Find where the given text appears and provide that cell's center as [X, Y] coordinate. 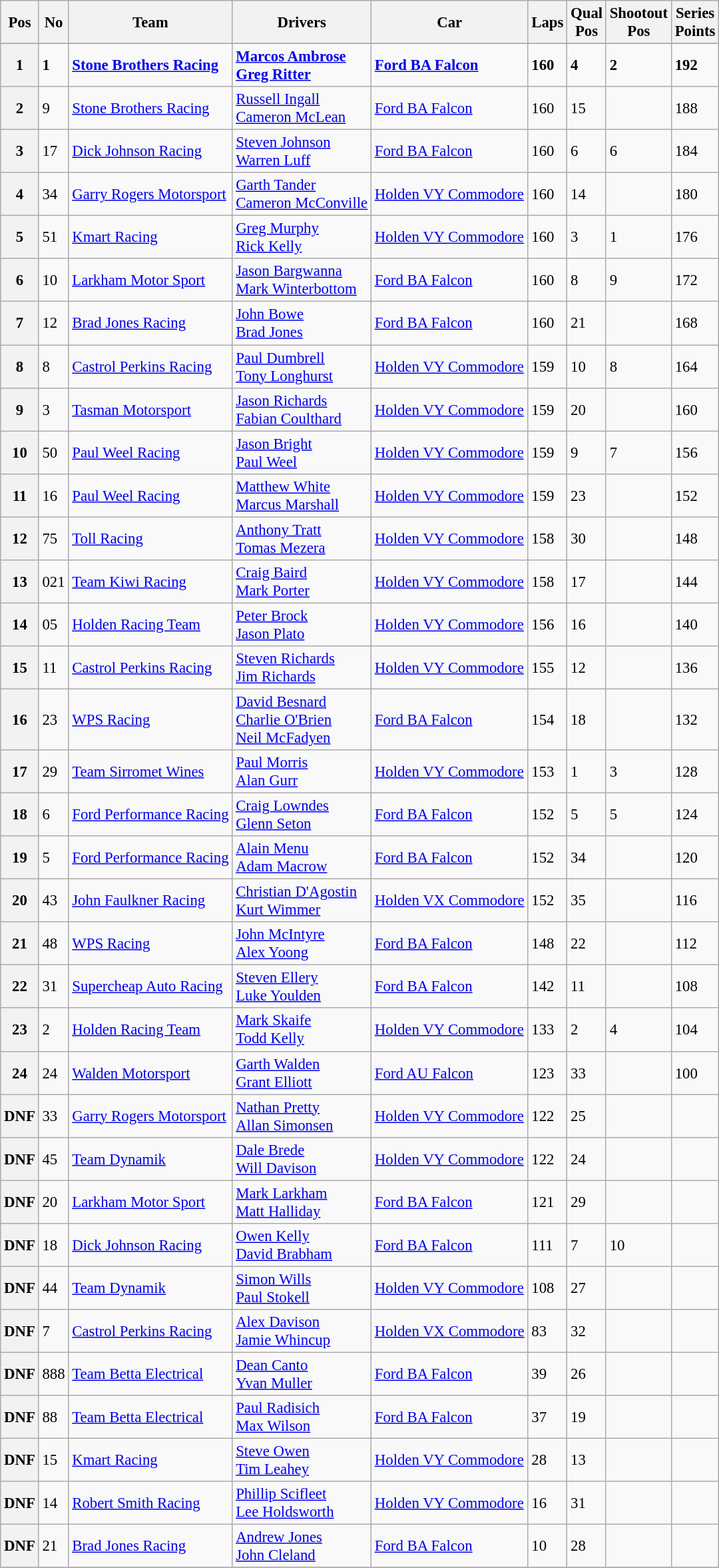
51 [53, 237]
Alex Davison Jamie Whincup [302, 1331]
Christian D'Agostin Kurt Wimmer [302, 901]
88 [53, 1417]
123 [547, 1072]
Drivers [302, 23]
184 [695, 152]
Jason Richards Fabian Coulthard [302, 409]
Toll Racing [150, 538]
Andrew Jones John Cleland [302, 1547]
75 [53, 538]
Steve Owen Tim Leahey [302, 1460]
50 [53, 453]
021 [53, 582]
Matthew White Marcus Marshall [302, 496]
142 [547, 987]
133 [547, 1030]
Garth Tander Cameron McConville [302, 195]
121 [547, 1202]
Anthony Tratt Tomas Mezera [302, 538]
176 [695, 237]
Owen Kelly David Brabham [302, 1246]
Supercheap Auto Racing [150, 987]
Team Sirromet Wines [150, 771]
116 [695, 901]
Steven Richards Jim Richards [302, 667]
QualPos [587, 23]
45 [53, 1159]
05 [53, 625]
104 [695, 1030]
43 [53, 901]
No [53, 23]
Team Kiwi Racing [150, 582]
48 [53, 943]
26 [587, 1373]
83 [547, 1331]
Mark Skaife Todd Kelly [302, 1030]
180 [695, 195]
35 [587, 901]
Walden Motorsport [150, 1072]
192 [695, 65]
Team [150, 23]
888 [53, 1373]
Greg Murphy Rick Kelly [302, 237]
Craig Baird Mark Porter [302, 582]
SeriesPoints [695, 23]
111 [547, 1246]
37 [547, 1417]
30 [587, 538]
Jason Bargwanna Mark Winterbottom [302, 280]
Dean Canto Yvan Muller [302, 1373]
32 [587, 1331]
Ford AU Falcon [450, 1072]
Alain Menu Adam Macrow [302, 858]
Nathan Pretty Allan Simonsen [302, 1116]
44 [53, 1288]
132 [695, 719]
Russell Ingall Cameron McLean [302, 108]
100 [695, 1072]
154 [547, 719]
124 [695, 815]
Tasman Motorsport [150, 409]
ShootoutPos [638, 23]
27 [587, 1288]
188 [695, 108]
112 [695, 943]
120 [695, 858]
172 [695, 280]
Phillip Scifleet Lee Holdsworth [302, 1503]
Marcos Ambrose Greg Ritter [302, 65]
David Besnard Charlie O'Brien Neil McFadyen [302, 719]
Laps [547, 23]
Paul Radisich Max Wilson [302, 1417]
39 [547, 1373]
Pos [20, 23]
Garth Walden Grant Elliott [302, 1072]
Mark Larkham Matt Halliday [302, 1202]
Steven Johnson Warren Luff [302, 152]
153 [547, 771]
144 [695, 582]
John Faulkner Racing [150, 901]
164 [695, 366]
155 [547, 667]
136 [695, 667]
Steven Ellery Luke Youlden [302, 987]
Car [450, 23]
Simon Wills Paul Stokell [302, 1288]
Peter Brock Jason Plato [302, 625]
Robert Smith Racing [150, 1503]
John Bowe Brad Jones [302, 324]
128 [695, 771]
25 [587, 1116]
168 [695, 324]
140 [695, 625]
Paul Dumbrell Tony Longhurst [302, 366]
Craig Lowndes Glenn Seton [302, 815]
Paul Morris Alan Gurr [302, 771]
Dale Brede Will Davison [302, 1159]
Jason Bright Paul Weel [302, 453]
John McIntyre Alex Yoong [302, 943]
